Scan for the cell matching the given text and deliver its (x, y) coordinate at center. 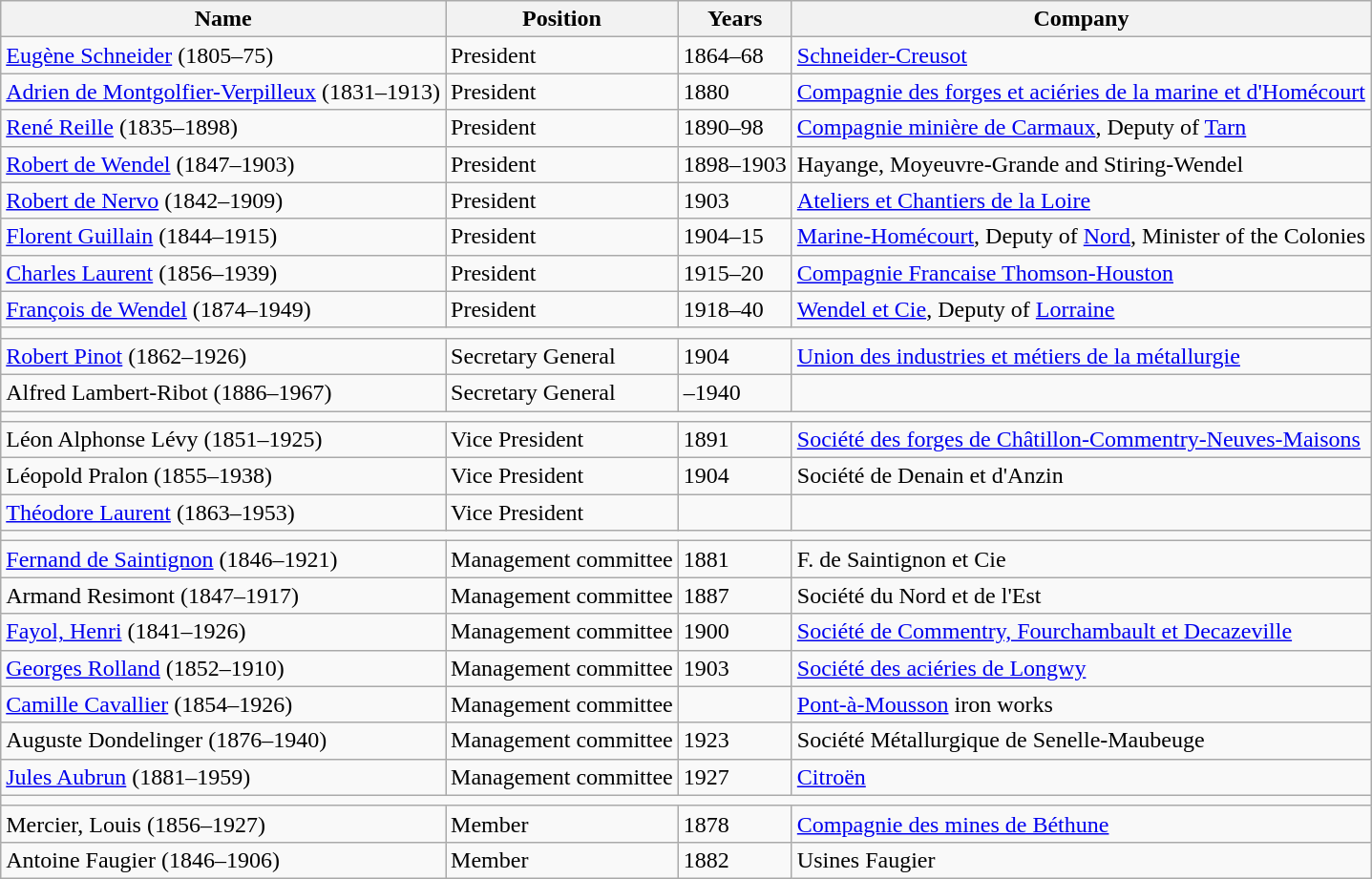
Name (223, 19)
Armand Resimont (1847–1917) (223, 596)
Auguste Dondelinger (1876–1940) (223, 741)
Marine-Homécourt, Deputy of Nord, Minister of the Colonies (1081, 237)
Charles Laurent (1856–1939) (223, 273)
–1940 (735, 392)
Compagnie Francaise Thomson-Houston (1081, 273)
Eugène Schneider (1805–75) (223, 55)
Compagnie des forges et aciéries de la marine et d'Homécourt (1081, 92)
Citroën (1081, 777)
François de Wendel (1874–1949) (223, 309)
Union des industries et métiers de la métallurgie (1081, 356)
Mercier, Louis (1856–1927) (223, 824)
Société de Denain et d'Anzin (1081, 476)
Schneider-Creusot (1081, 55)
Léon Alphonse Lévy (1851–1925) (223, 440)
Years (735, 19)
1864–68 (735, 55)
Florent Guillain (1844–1915) (223, 237)
1887 (735, 596)
F. de Saintignon et Cie (1081, 559)
Léopold Pralon (1855–1938) (223, 476)
1878 (735, 824)
Georges Rolland (1852–1910) (223, 668)
Société de Commentry, Fourchambault et Decazeville (1081, 632)
Robert de Nervo (1842–1909) (223, 200)
Alfred Lambert-Ribot (1886–1967) (223, 392)
Position (562, 19)
René Reille (1835–1898) (223, 128)
1918–40 (735, 309)
1927 (735, 777)
Pont-à-Mousson iron works (1081, 704)
1882 (735, 860)
1891 (735, 440)
Hayange, Moyeuvre-Grande and Stiring-Wendel (1081, 164)
Ateliers et Chantiers de la Loire (1081, 200)
Company (1081, 19)
Adrien de Montgolfier-Verpilleux (1831–1913) (223, 92)
1890–98 (735, 128)
Fayol, Henri (1841–1926) (223, 632)
Robert de Wendel (1847–1903) (223, 164)
Société Métallurgique de Senelle-Maubeuge (1081, 741)
1880 (735, 92)
Théodore Laurent (1863–1953) (223, 513)
1898–1903 (735, 164)
Compagnie minière de Carmaux, Deputy of Tarn (1081, 128)
Société des aciéries de Longwy (1081, 668)
Antoine Faugier (1846–1906) (223, 860)
Jules Aubrun (1881–1959) (223, 777)
Usines Faugier (1081, 860)
1904–15 (735, 237)
Robert Pinot (1862–1926) (223, 356)
1915–20 (735, 273)
Société des forges de Châtillon-Commentry-Neuves-Maisons (1081, 440)
Société du Nord et de l'Est (1081, 596)
Compagnie des mines de Béthune (1081, 824)
Wendel et Cie, Deputy of Lorraine (1081, 309)
Camille Cavallier (1854–1926) (223, 704)
1900 (735, 632)
1881 (735, 559)
1923 (735, 741)
Fernand de Saintignon (1846–1921) (223, 559)
